Extract the (x, y) coordinate from the center of the cell holding the provided text.  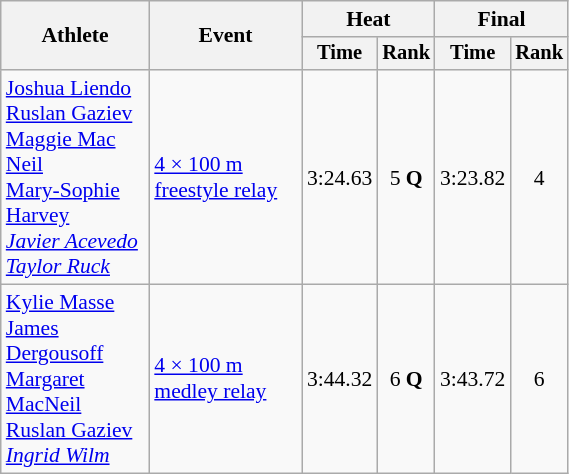
3:24.63 (340, 177)
3:43.72 (472, 380)
Heat (368, 19)
4 × 100 m freestyle relay (226, 177)
Event (226, 36)
Joshua LiendoRuslan Gaziev Maggie Mac NeilMary-Sophie Harvey Javier Acevedo Taylor Ruck (76, 177)
5 Q (406, 177)
3:44.32 (340, 380)
4 × 100 m medley relay (226, 380)
Final (502, 19)
3:23.82 (472, 177)
Athlete (76, 36)
4 (539, 177)
Kylie Masse James Dergousoff Margaret MacNeil Ruslan Gaziev Ingrid Wilm (76, 380)
6 (539, 380)
6 Q (406, 380)
